Scan for the cell matching the given text and deliver its [x, y] coordinate at center. 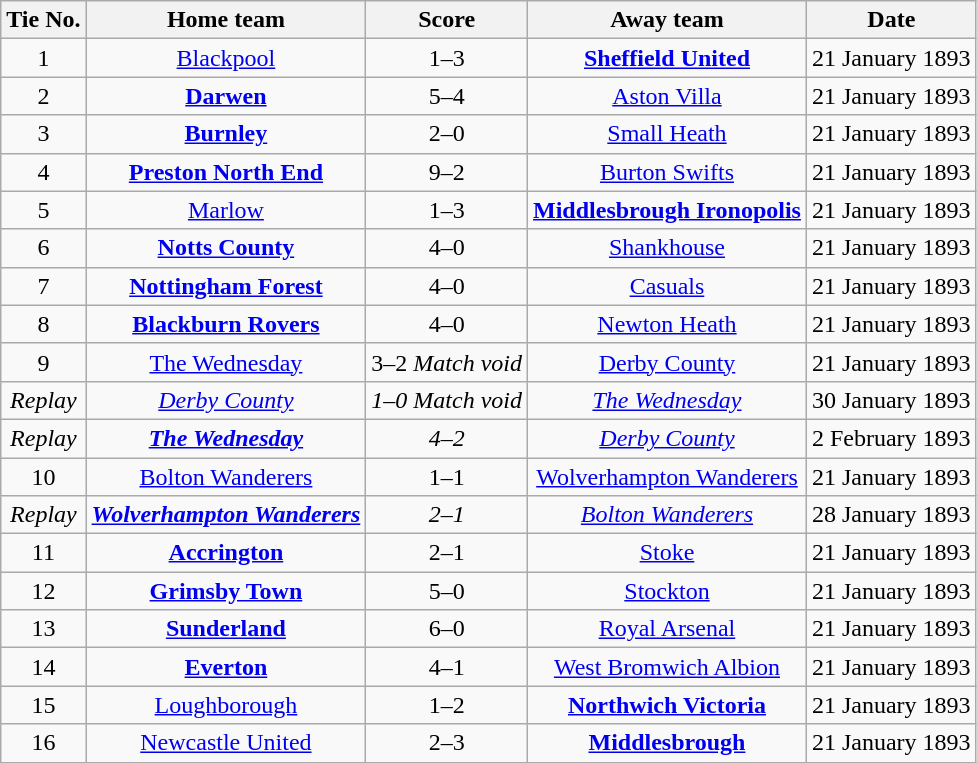
Loughborough [226, 705]
10 [44, 477]
Casuals [668, 286]
6–0 [447, 629]
Marlow [226, 210]
30 January 1893 [891, 400]
Notts County [226, 248]
Date [891, 20]
Sunderland [226, 629]
2–0 [447, 134]
Sheffield United [668, 58]
1–0 Match void [447, 400]
9 [44, 362]
Blackburn Rovers [226, 324]
12 [44, 591]
3–2 Match void [447, 362]
Accrington [226, 553]
1–1 [447, 477]
Middlesbrough Ironopolis [668, 210]
Grimsby Town [226, 591]
Darwen [226, 96]
Burton Swifts [668, 172]
11 [44, 553]
Royal Arsenal [668, 629]
Score [447, 20]
3 [44, 134]
Aston Villa [668, 96]
4–1 [447, 667]
Stoke [668, 553]
7 [44, 286]
Newcastle United [226, 743]
West Bromwich Albion [668, 667]
1 [44, 58]
Stockton [668, 591]
Newton Heath [668, 324]
Middlesbrough [668, 743]
Away team [668, 20]
1–2 [447, 705]
Northwich Victoria [668, 705]
28 January 1893 [891, 515]
Nottingham Forest [226, 286]
Everton [226, 667]
2–3 [447, 743]
Burnley [226, 134]
4 [44, 172]
Small Heath [668, 134]
5 [44, 210]
9–2 [447, 172]
13 [44, 629]
Blackpool [226, 58]
5–4 [447, 96]
2 February 1893 [891, 438]
16 [44, 743]
Shankhouse [668, 248]
Home team [226, 20]
4–2 [447, 438]
Preston North End [226, 172]
6 [44, 248]
15 [44, 705]
8 [44, 324]
14 [44, 667]
2 [44, 96]
Tie No. [44, 20]
5–0 [447, 591]
